Return (x, y) of the center of cell containing provided text 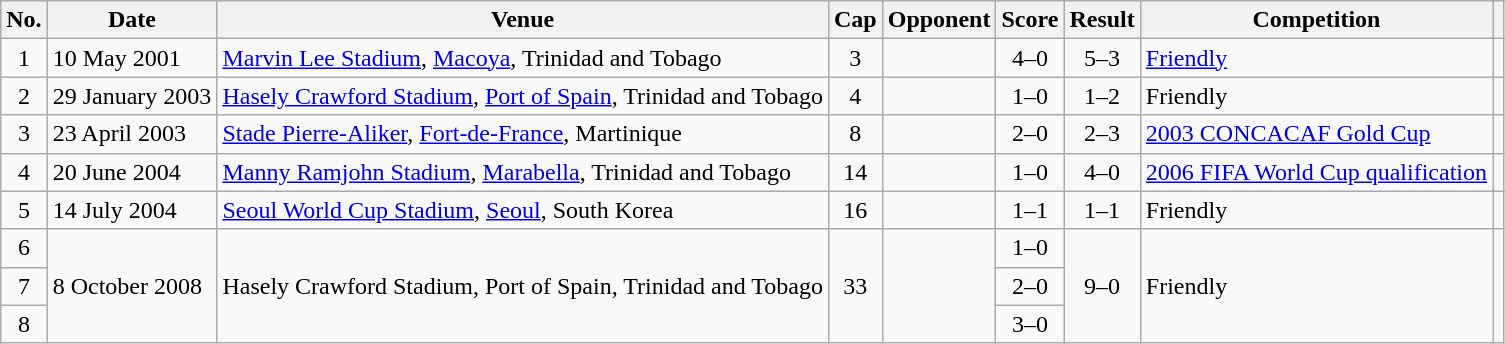
Marvin Lee Stadium, Macoya, Trinidad and Tobago (523, 58)
5 (24, 210)
Stade Pierre-Aliker, Fort-de-France, Martinique (523, 134)
3–0 (1030, 324)
14 July 2004 (132, 210)
1–2 (1102, 96)
16 (855, 210)
33 (855, 286)
23 April 2003 (132, 134)
No. (24, 20)
Result (1102, 20)
5–3 (1102, 58)
9–0 (1102, 286)
20 June 2004 (132, 172)
14 (855, 172)
2 (24, 96)
7 (24, 286)
Opponent (939, 20)
1 (24, 58)
Manny Ramjohn Stadium, Marabella, Trinidad and Tobago (523, 172)
29 January 2003 (132, 96)
Seoul World Cup Stadium, Seoul, South Korea (523, 210)
10 May 2001 (132, 58)
Date (132, 20)
2003 CONCACAF Gold Cup (1316, 134)
2–3 (1102, 134)
2006 FIFA World Cup qualification (1316, 172)
Venue (523, 20)
Competition (1316, 20)
8 October 2008 (132, 286)
Score (1030, 20)
6 (24, 248)
Cap (855, 20)
